Detect which cell encompasses the target text, then output its (x, y) center coordinate. 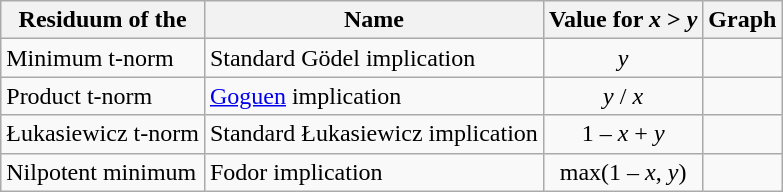
y (622, 58)
max(1 – x, y) (622, 172)
Standard Łukasiewicz implication (374, 134)
Nilpotent minimum (103, 172)
Standard Gödel implication (374, 58)
y / x (622, 96)
Name (374, 20)
Fodor implication (374, 172)
Product t-norm (103, 96)
1 – x + y (622, 134)
Minimum t-norm (103, 58)
Residuum of the (103, 20)
Value for x > y (622, 20)
Goguen implication (374, 96)
Graph (742, 20)
Łukasiewicz t-norm (103, 134)
